Provide the (x, y) coordinate of the cell's center where the given text is located.  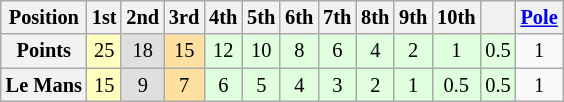
2nd (142, 17)
9th (413, 17)
Le Mans (44, 85)
Pole (540, 17)
5 (261, 85)
5th (261, 17)
18 (142, 51)
7 (184, 85)
6th (299, 17)
3rd (184, 17)
4th (223, 17)
8th (375, 17)
Points (44, 51)
12 (223, 51)
8 (299, 51)
9 (142, 85)
10 (261, 51)
7th (337, 17)
3 (337, 85)
Position (44, 17)
1st (104, 17)
10th (456, 17)
25 (104, 51)
